Return the (x, y) coordinate for the center point of the cell that contains the specified text.  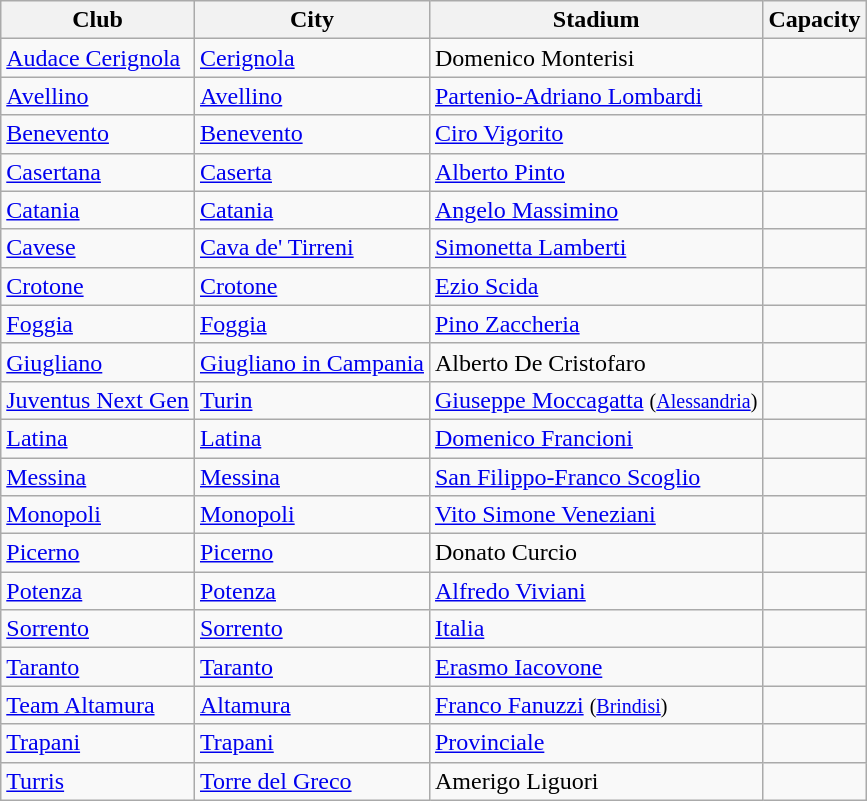
Cerignola (312, 58)
Simonetta Lamberti (596, 248)
Team Altamura (98, 705)
Domenico Francioni (596, 438)
Torre del Greco (312, 781)
Donato Curcio (596, 553)
Caserta (312, 172)
Capacity (814, 20)
Giugliano in Campania (312, 362)
Turin (312, 400)
Pino Zaccheria (596, 324)
Erasmo Iacovone (596, 667)
Juventus Next Gen (98, 400)
Provinciale (596, 743)
Audace Cerignola (98, 58)
Alberto Pinto (596, 172)
Cavese (98, 248)
Franco Fanuzzi (Brindisi) (596, 705)
Angelo Massimino (596, 210)
Domenico Monterisi (596, 58)
Alfredo Viviani (596, 591)
Casertana (98, 172)
Turris (98, 781)
Cava de' Tirreni (312, 248)
Partenio-Adriano Lombardi (596, 96)
Amerigo Liguori (596, 781)
Club (98, 20)
Giugliano (98, 362)
Ciro Vigorito (596, 134)
Alberto De Cristofaro (596, 362)
Italia (596, 629)
Altamura (312, 705)
Giuseppe Moccagatta (Alessandria) (596, 400)
City (312, 20)
San Filippo-Franco Scoglio (596, 477)
Stadium (596, 20)
Ezio Scida (596, 286)
Vito Simone Veneziani (596, 515)
